Extract the (X, Y) coordinate from the center of the cell holding the provided text.  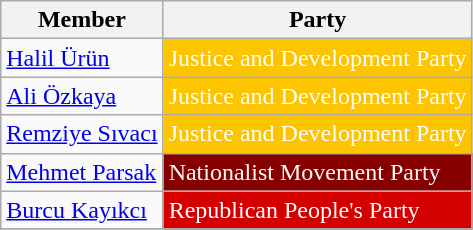
Republican People's Party (318, 210)
Nationalist Movement Party (318, 172)
Remziye Sıvacı (82, 134)
Burcu Kayıkcı (82, 210)
Mehmet Parsak (82, 172)
Party (318, 20)
Member (82, 20)
Ali Özkaya (82, 96)
Halil Ürün (82, 58)
